Identify which cell holds the provided text, then report its [x, y] central coordinate. 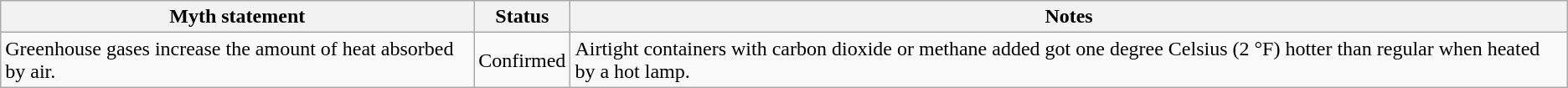
Airtight containers with carbon dioxide or methane added got one degree Celsius (2 °F) hotter than regular when heated by a hot lamp. [1069, 60]
Confirmed [523, 60]
Status [523, 17]
Myth statement [238, 17]
Notes [1069, 17]
Greenhouse gases increase the amount of heat absorbed by air. [238, 60]
